For the text-containing cell, return its midpoint in (X, Y) coordinate format. 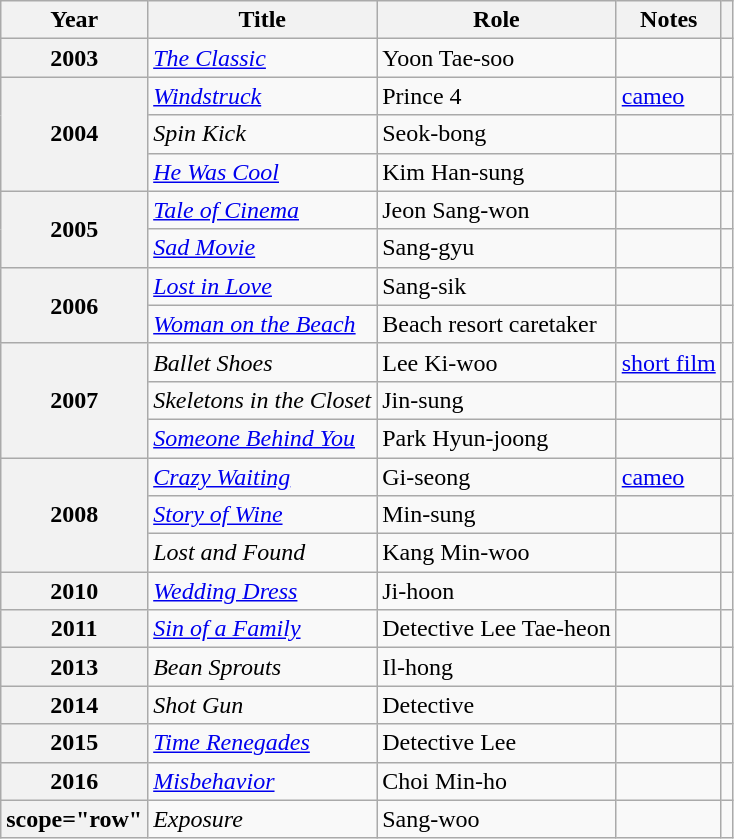
Notes (668, 20)
Someone Behind You (262, 438)
2015 (74, 743)
2014 (74, 705)
Year (74, 20)
Story of Wine (262, 515)
Seok-bong (496, 134)
2004 (74, 134)
short film (668, 362)
Sad Movie (262, 248)
The Classic (262, 58)
2003 (74, 58)
Beach resort caretaker (496, 324)
Exposure (262, 819)
Bean Sprouts (262, 667)
Shot Gun (262, 705)
Time Renegades (262, 743)
Skeletons in the Closet (262, 400)
2006 (74, 305)
2016 (74, 781)
Jin-sung (496, 400)
Kim Han-sung (496, 172)
2013 (74, 667)
Woman on the Beach (262, 324)
Sang-gyu (496, 248)
2010 (74, 591)
He Was Cool (262, 172)
Lost in Love (262, 286)
Jeon Sang-won (496, 210)
Detective Lee (496, 743)
Yoon Tae-soo (496, 58)
Park Hyun-joong (496, 438)
Crazy Waiting (262, 477)
Prince 4 (496, 96)
Tale of Cinema (262, 210)
Spin Kick (262, 134)
Windstruck (262, 96)
Lee Ki-woo (496, 362)
2008 (74, 515)
Sin of a Family (262, 629)
scope="row" (74, 819)
Detective Lee Tae-heon (496, 629)
Min-sung (496, 515)
2005 (74, 229)
2007 (74, 400)
2011 (74, 629)
Kang Min-woo (496, 553)
Gi-seong (496, 477)
Sang-woo (496, 819)
Ballet Shoes (262, 362)
Title (262, 20)
Sang-sik (496, 286)
Lost and Found (262, 553)
Role (496, 20)
Ji-hoon (496, 591)
Detective (496, 705)
Wedding Dress (262, 591)
Choi Min-ho (496, 781)
Il-hong (496, 667)
Misbehavior (262, 781)
